Search for the cell housing the specified text and yield its (x, y) center coordinate. 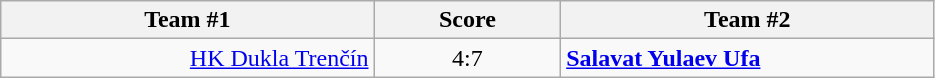
Team #2 (748, 20)
HK Dukla Trenčín (188, 58)
Score (468, 20)
Salavat Yulaev Ufa (748, 58)
4:7 (468, 58)
Team #1 (188, 20)
